Find where the given text appears and provide that cell's center as (x, y) coordinate. 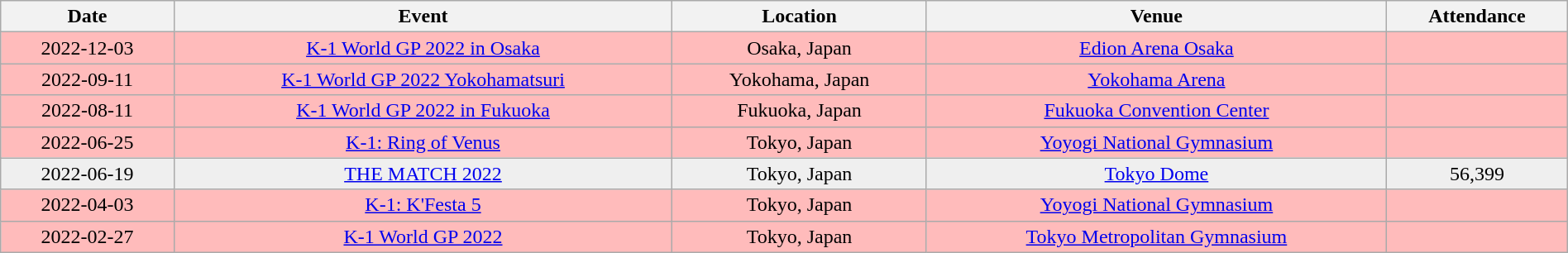
2022-02-27 (88, 236)
Event (423, 17)
K-1 World GP 2022 Yokohamatsuri (423, 79)
THE MATCH 2022 (423, 174)
K-1: Ring of Venus (423, 142)
K-1 World GP 2022 in Fukuoka (423, 111)
Location (800, 17)
Tokyo Metropolitan Gymnasium (1156, 236)
2022-04-03 (88, 205)
Venue (1156, 17)
Date (88, 17)
2022-09-11 (88, 79)
K-1 World GP 2022 in Osaka (423, 48)
K-1: K'Festa 5 (423, 205)
Edion Arena Osaka (1156, 48)
2022-12-03 (88, 48)
Yokohama, Japan (800, 79)
Fukuoka, Japan (800, 111)
Osaka, Japan (800, 48)
Yokohama Arena (1156, 79)
2022-06-25 (88, 142)
K-1 World GP 2022 (423, 236)
2022-06-19 (88, 174)
Fukuoka Convention Center (1156, 111)
2022-08-11 (88, 111)
Attendance (1477, 17)
Tokyo Dome (1156, 174)
56,399 (1477, 174)
